From the cell containing the given text, extract its center point as [x, y] coordinate. 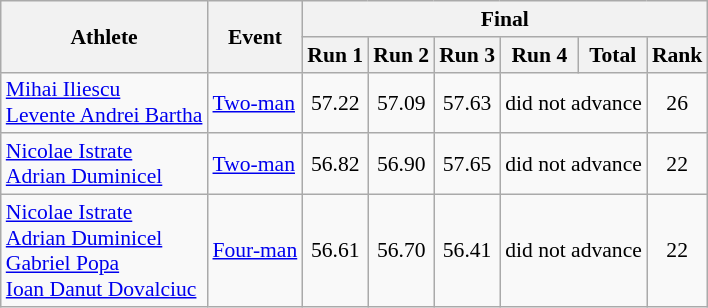
Run 2 [401, 55]
56.82 [335, 164]
Rank [678, 55]
26 [678, 102]
Four-man [254, 251]
Run 1 [335, 55]
56.90 [401, 164]
56.61 [335, 251]
Final [504, 19]
57.63 [467, 102]
57.22 [335, 102]
Mihai IliescuLevente Andrei Bartha [104, 102]
57.65 [467, 164]
Event [254, 36]
Athlete [104, 36]
56.70 [401, 251]
Run 4 [540, 55]
Nicolae IstrateAdrian DuminicelGabriel PopaIoan Danut Dovalciuc [104, 251]
Nicolae IstrateAdrian Duminicel [104, 164]
56.41 [467, 251]
Total [613, 55]
Run 3 [467, 55]
57.09 [401, 102]
